For the text-containing cell, return its midpoint in (x, y) coordinate format. 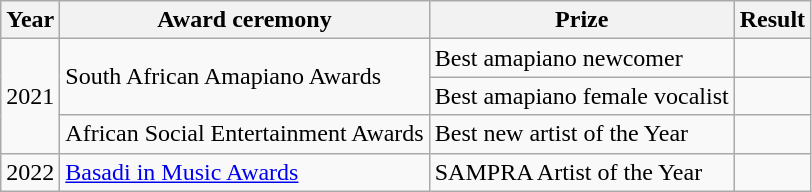
African Social Entertainment Awards (244, 134)
2021 (30, 96)
2022 (30, 172)
Best amapiano female vocalist (582, 96)
Year (30, 20)
Best new artist of the Year (582, 134)
Result (772, 20)
Award ceremony (244, 20)
South African Amapiano Awards (244, 77)
SAMPRA Artist of the Year (582, 172)
Basadi in Music Awards (244, 172)
Prize (582, 20)
Best amapiano newcomer (582, 58)
